From the cell containing the given text, extract its center point as [x, y] coordinate. 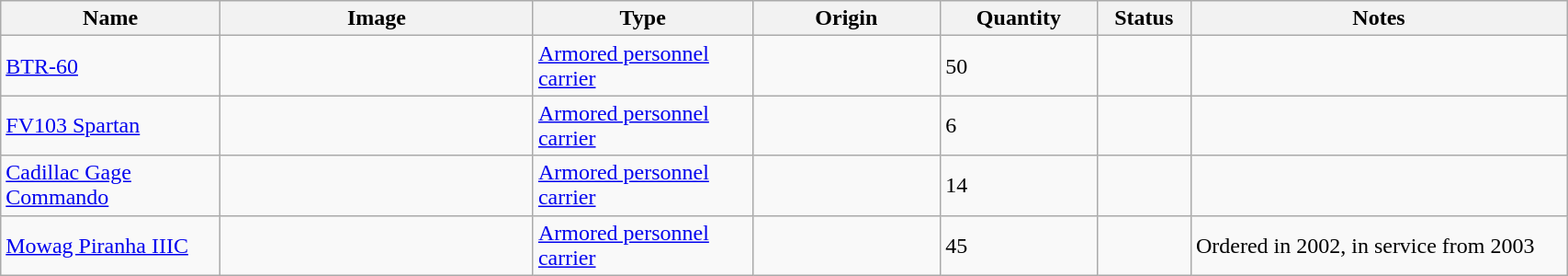
Origin [847, 18]
Ordered in 2002, in service from 2003 [1378, 245]
Quantity [1019, 18]
50 [1019, 66]
Notes [1378, 18]
Type [643, 18]
Name [110, 18]
6 [1019, 125]
FV103 Spartan [110, 125]
BTR-60 [110, 66]
45 [1019, 245]
Image [377, 18]
Mowag Piranha IIIC [110, 245]
14 [1019, 186]
Cadillac Gage Commando [110, 186]
Status [1144, 18]
